Capture the cell that displays the provided text and extract its [x, y] central coordinate. 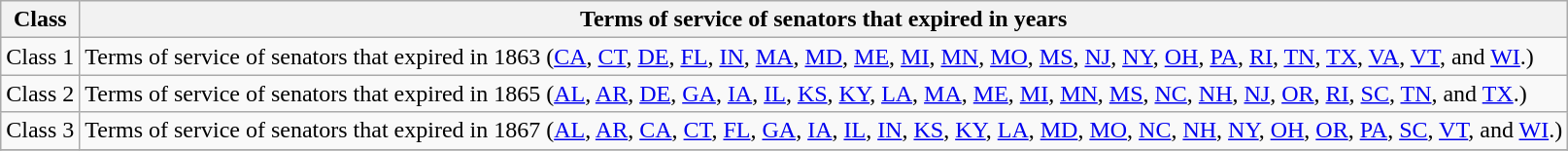
Terms of service of senators that expired in 1865 (AL, AR, DE, GA, IA, IL, KS, KY, LA, MA, ME, MI, MN, MS, NC, NH, NJ, OR, RI, SC, TN, and TX.) [824, 94]
Class 3 [41, 131]
Class [41, 19]
Terms of service of senators that expired in 1867 (AL, AR, CA, CT, FL, GA, IA, IL, IN, KS, KY, LA, MD, MO, NC, NH, NY, OH, OR, PA, SC, VT, and WI.) [824, 131]
Class 1 [41, 57]
Terms of service of senators that expired in years [824, 19]
Terms of service of senators that expired in 1863 (CA, CT, DE, FL, IN, MA, MD, ME, MI, MN, MO, MS, NJ, NY, OH, PA, RI, TN, TX, VA, VT, and WI.) [824, 57]
Class 2 [41, 94]
